Determine the [x, y] coordinate at the center of the cell enclosing the given text.  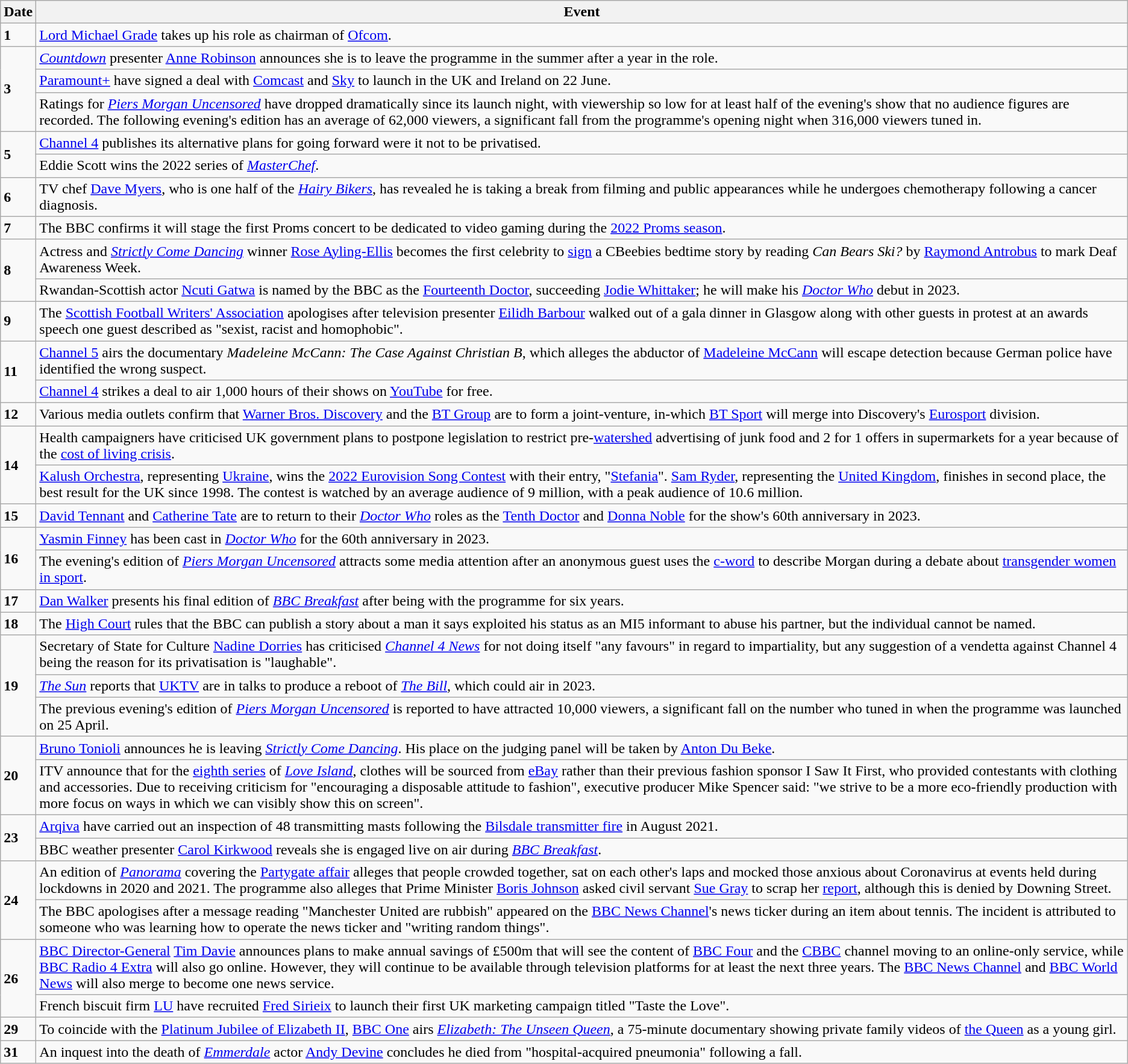
3 [18, 89]
BBC weather presenter Carol Kirkwood reveals she is engaged live on air during BBC Breakfast. [582, 849]
Dan Walker presents his final edition of BBC Breakfast after being with the programme for six years. [582, 601]
Channel 4 publishes its alternative plans for going forward were it not to be privatised. [582, 143]
5 [18, 154]
1 [18, 35]
16 [18, 558]
French biscuit firm LU have recruited Fred Sirieix to launch their first UK marketing campaign titled "Taste the Love". [582, 1006]
31 [18, 1052]
18 [18, 624]
Arqiva have carried out an inspection of 48 transmitting masts following the Bilsdale transmitter fire in August 2021. [582, 826]
Bruno Tonioli announces he is leaving Strictly Come Dancing. His place on the judging panel will be taken by Anton Du Beke. [582, 748]
9 [18, 321]
Date [18, 12]
6 [18, 196]
Lord Michael Grade takes up his role as chairman of Ofcom. [582, 35]
15 [18, 516]
14 [18, 465]
The BBC confirms it will stage the first Proms concert to be dedicated to video gaming during the 2022 Proms season. [582, 228]
An inquest into the death of Emmerdale actor Andy Devine concludes he died from "hospital-acquired pneumonia" following a fall. [582, 1052]
Event [582, 12]
David Tennant and Catherine Tate are to return to their Doctor Who roles as the Tenth Doctor and Donna Noble for the show's 60th anniversary in 2023. [582, 516]
17 [18, 601]
26 [18, 978]
Paramount+ have signed a deal with Comcast and Sky to launch in the UK and Ireland on 22 June. [582, 81]
12 [18, 415]
Yasmin Finney has been cast in Doctor Who for the 60th anniversary in 2023. [582, 539]
Channel 4 strikes a deal to air 1,000 hours of their shows on YouTube for free. [582, 392]
Countdown presenter Anne Robinson announces she is to leave the programme in the summer after a year in the role. [582, 58]
Eddie Scott wins the 2022 series of MasterChef. [582, 166]
The Sun reports that UKTV are in talks to produce a reboot of The Bill, which could air in 2023. [582, 686]
24 [18, 900]
23 [18, 837]
11 [18, 372]
19 [18, 686]
29 [18, 1029]
8 [18, 270]
20 [18, 775]
7 [18, 228]
